Pinpoint the cell where the given text exists, returning its (X, Y) midpoint coordinate. 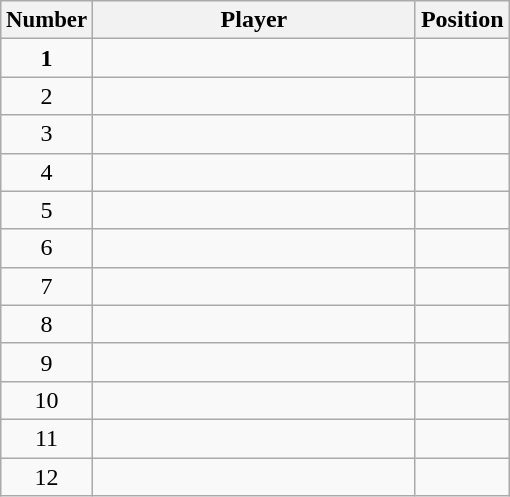
5 (47, 210)
4 (47, 172)
6 (47, 248)
2 (47, 96)
Position (462, 20)
3 (47, 134)
Player (254, 20)
Number (47, 20)
7 (47, 286)
12 (47, 477)
8 (47, 324)
10 (47, 400)
1 (47, 58)
11 (47, 438)
9 (47, 362)
